Identify which cell holds the provided text, then report its [x, y] central coordinate. 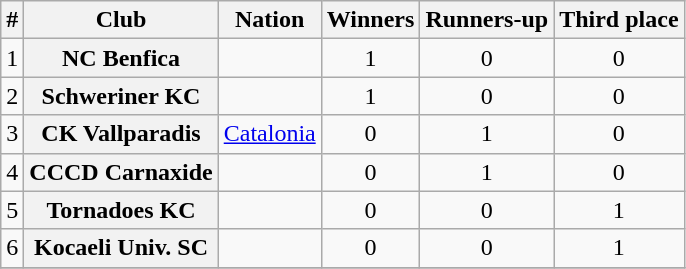
Club [121, 20]
5 [12, 210]
Runners-up [487, 20]
CK Vallparadis [121, 134]
2 [12, 96]
6 [12, 248]
Third place [619, 20]
Kocaeli Univ. SC [121, 248]
4 [12, 172]
Tornadoes KC [121, 210]
NC Benfica [121, 58]
# [12, 20]
Winners [370, 20]
3 [12, 134]
Nation [270, 20]
Catalonia [270, 134]
Schweriner KC [121, 96]
CCCD Carnaxide [121, 172]
